Locate the cell with the specified text and output its (X, Y) center coordinate. 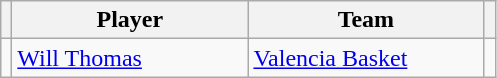
Will Thomas (130, 58)
Player (130, 20)
Team (366, 20)
Valencia Basket (366, 58)
